Detect which cell encompasses the target text, then output its [x, y] center coordinate. 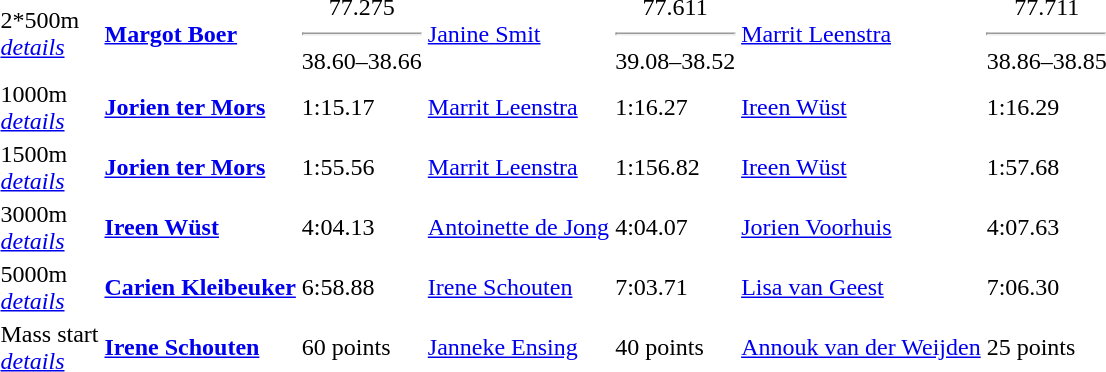
6:58.88 [362, 288]
1:15.17 [362, 108]
Irene Schouten [518, 288]
4:04.07 [676, 228]
Lisa van Geest [862, 288]
7:03.71 [676, 288]
1:156.82 [676, 168]
4:04.13 [362, 228]
Jorien Voorhuis [862, 228]
1:16.27 [676, 108]
Carien Kleibeuker [200, 288]
Antoinette de Jong [518, 228]
1:55.56 [362, 168]
